For the text-containing cell, return its midpoint in [x, y] coordinate format. 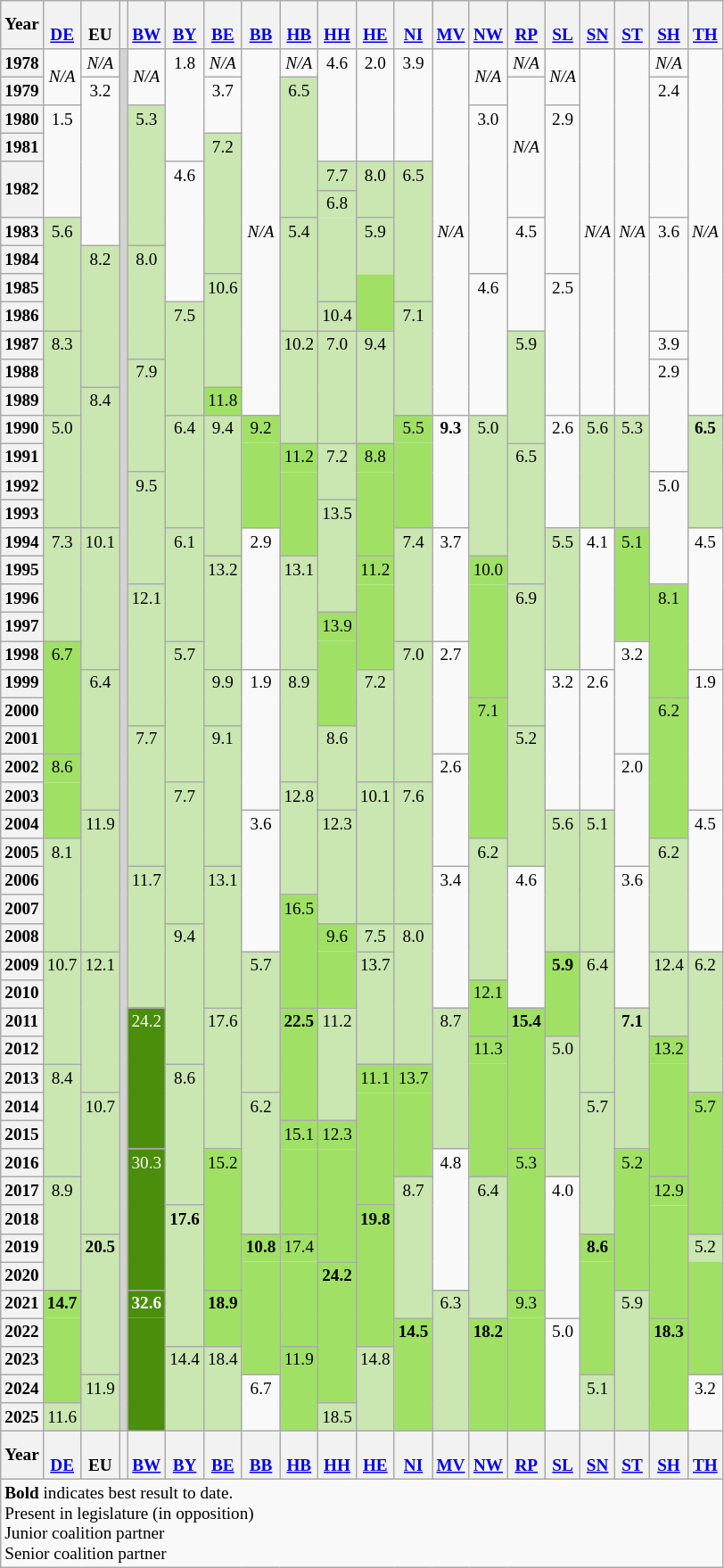
1978 [22, 63]
15.4 [526, 1022]
16.5 [300, 909]
14.7 [62, 1304]
7.9 [146, 416]
1990 [22, 429]
30.3 [146, 1163]
14.4 [185, 1388]
20.5 [100, 1304]
18.5 [337, 1417]
2024 [22, 1389]
9.6 [337, 937]
2021 [22, 1304]
18.3 [669, 1333]
1999 [22, 683]
2007 [22, 909]
18.9 [223, 1318]
2022 [22, 1333]
32.6 [146, 1304]
2004 [22, 824]
1991 [22, 458]
2008 [22, 937]
2003 [22, 796]
14.8 [374, 1388]
11.8 [223, 401]
1982 [22, 189]
6.8 [337, 203]
2011 [22, 1022]
4.0 [564, 1248]
1998 [22, 655]
14.5 [414, 1333]
6.3 [451, 1360]
11.1 [374, 1078]
1993 [22, 514]
1979 [22, 91]
1986 [22, 317]
13.9 [337, 627]
6.1 [185, 585]
15.1 [300, 1135]
2010 [22, 994]
1988 [22, 373]
1997 [22, 627]
1981 [22, 148]
1984 [22, 260]
9.2 [260, 429]
9.5 [146, 528]
12.9 [669, 1192]
2016 [22, 1163]
1996 [22, 598]
11.3 [489, 1050]
17.4 [300, 1248]
7.4 [414, 585]
2002 [22, 768]
10.2 [300, 387]
8.2 [100, 316]
2023 [22, 1360]
1992 [22, 486]
9.9 [223, 697]
2001 [22, 739]
1995 [22, 570]
2005 [22, 853]
10.8 [260, 1248]
1.5 [62, 161]
2020 [22, 1275]
1985 [22, 288]
2000 [22, 712]
15.2 [223, 1163]
22.5 [300, 1022]
12.8 [300, 838]
2006 [22, 881]
2.7 [451, 697]
4.8 [451, 1219]
2.4 [669, 146]
2013 [22, 1078]
11.7 [146, 937]
1987 [22, 344]
2009 [22, 965]
6.9 [526, 655]
19.8 [374, 1219]
2012 [22, 1050]
3.0 [489, 189]
13.5 [337, 557]
2.5 [564, 344]
1989 [22, 401]
10.0 [489, 570]
9.1 [223, 796]
2015 [22, 1135]
1983 [22, 232]
2019 [22, 1248]
10.6 [223, 330]
11.6 [62, 1417]
1.8 [185, 105]
4.1 [597, 598]
8.3 [62, 373]
2017 [22, 1192]
12.4 [669, 994]
1994 [22, 542]
2018 [22, 1219]
2014 [22, 1107]
18.2 [489, 1333]
2025 [22, 1417]
8.8 [374, 458]
3.4 [451, 937]
5.4 [300, 275]
7.6 [414, 853]
18.4 [223, 1388]
7.3 [62, 585]
1980 [22, 120]
Bold indicates best result to date. Present in legislature (in opposition) Junior coalition partner Senior coalition partner [362, 1523]
10.4 [337, 317]
